Search for the cell housing the specified text and yield its (X, Y) center coordinate. 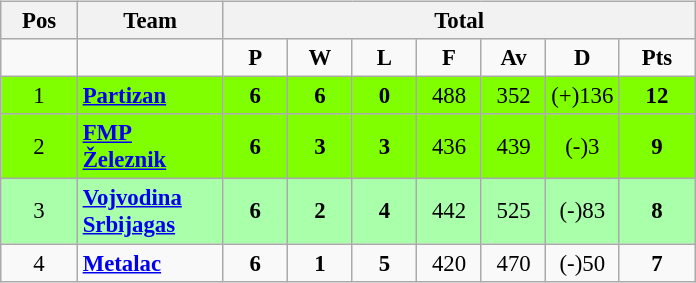
Metalac (150, 263)
Vojvodina Srbijagas (150, 212)
P (256, 58)
Partizan (150, 96)
12 (658, 96)
W (320, 58)
D (582, 58)
439 (514, 146)
Team (150, 21)
F (450, 58)
5 (384, 263)
7 (658, 263)
352 (514, 96)
Pos (40, 21)
0 (384, 96)
Av (514, 58)
(-)83 (582, 212)
L (384, 58)
(+)136 (582, 96)
8 (658, 212)
(-)50 (582, 263)
525 (514, 212)
FMP Železnik (150, 146)
470 (514, 263)
436 (450, 146)
9 (658, 146)
Total (459, 21)
442 (450, 212)
Pts (658, 58)
488 (450, 96)
(-)3 (582, 146)
420 (450, 263)
